Identify which cell holds the provided text, then report its [x, y] central coordinate. 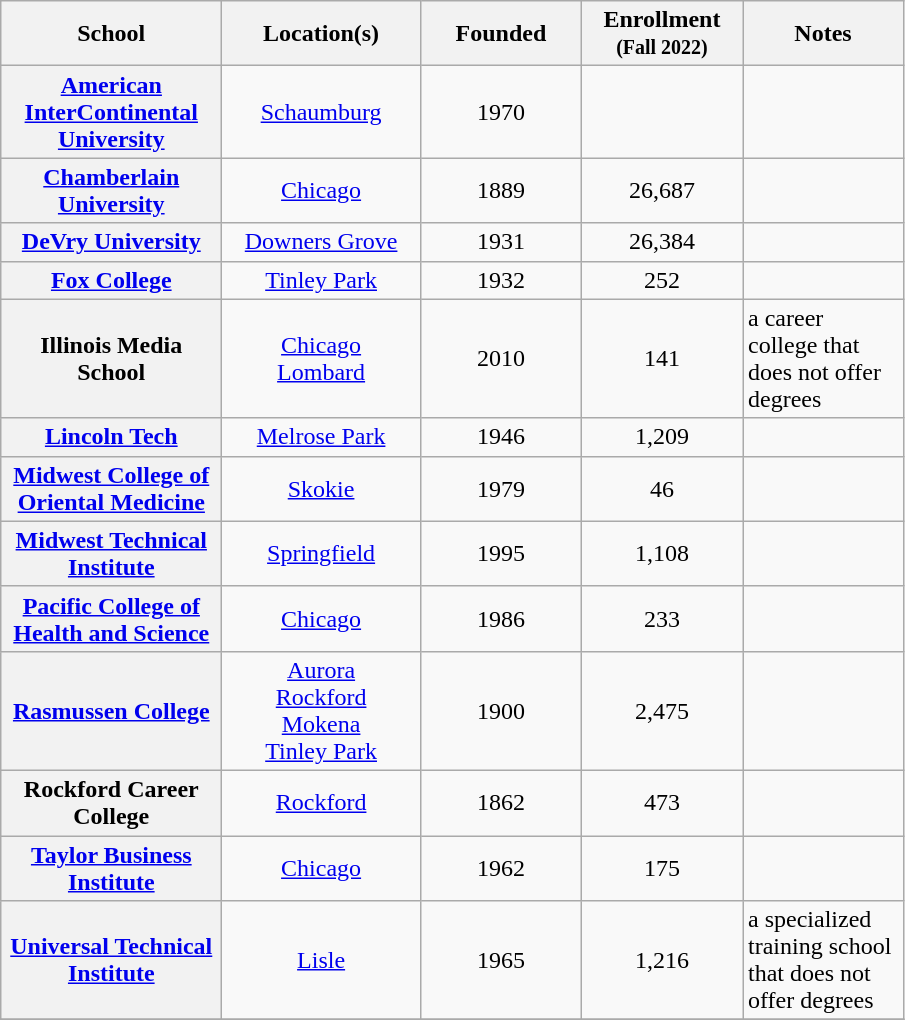
1,108 [662, 554]
a career college that does not offer degrees [822, 358]
1965 [500, 960]
Skokie [322, 488]
Melrose Park [322, 437]
Location(s) [322, 34]
Schaumburg [322, 112]
1986 [500, 618]
Midwest College of Oriental Medicine [112, 488]
1932 [500, 280]
233 [662, 618]
Taylor Business Institute [112, 868]
Illinois Media School [112, 358]
DeVry University [112, 242]
Chamberlain University [112, 190]
1900 [500, 710]
141 [662, 358]
Enrollment(Fall 2022) [662, 34]
Midwest Technical Institute [112, 554]
Rockford [322, 802]
Founded [500, 34]
American InterContinental University [112, 112]
Chicago Lombard [322, 358]
1862 [500, 802]
a specialized training school that does not offer degrees [822, 960]
1,216 [662, 960]
1931 [500, 242]
1,209 [662, 437]
Rockford Career College [112, 802]
26,384 [662, 242]
1946 [500, 437]
175 [662, 868]
Universal Technical Institute [112, 960]
473 [662, 802]
Fox College [112, 280]
Springfield [322, 554]
Lisle [322, 960]
46 [662, 488]
252 [662, 280]
1962 [500, 868]
Pacific College of Health and Science [112, 618]
Lincoln Tech [112, 437]
Aurora Rockford Mokena Tinley Park [322, 710]
Rasmussen College [112, 710]
School [112, 34]
1979 [500, 488]
Downers Grove [322, 242]
2,475 [662, 710]
Notes [822, 34]
Tinley Park [322, 280]
26,687 [662, 190]
2010 [500, 358]
1889 [500, 190]
1970 [500, 112]
1995 [500, 554]
